Pinpoint the cell where the given text exists, returning its (x, y) midpoint coordinate. 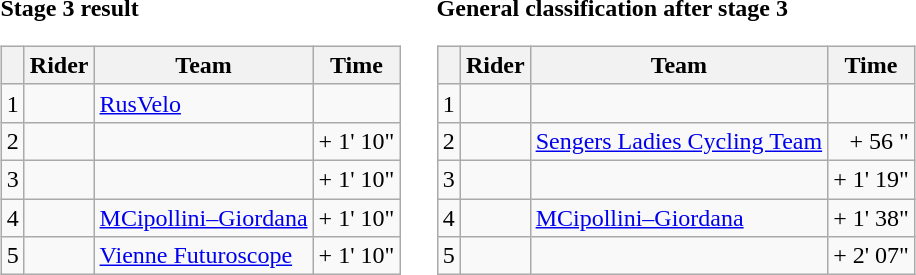
RusVelo (204, 103)
Vienne Futuroscope (204, 256)
+ 1' 19" (872, 179)
+ 56 " (872, 141)
Sengers Ladies Cycling Team (679, 141)
+ 1' 38" (872, 217)
+ 2' 07" (872, 256)
